Capture the cell that displays the provided text and extract its [x, y] central coordinate. 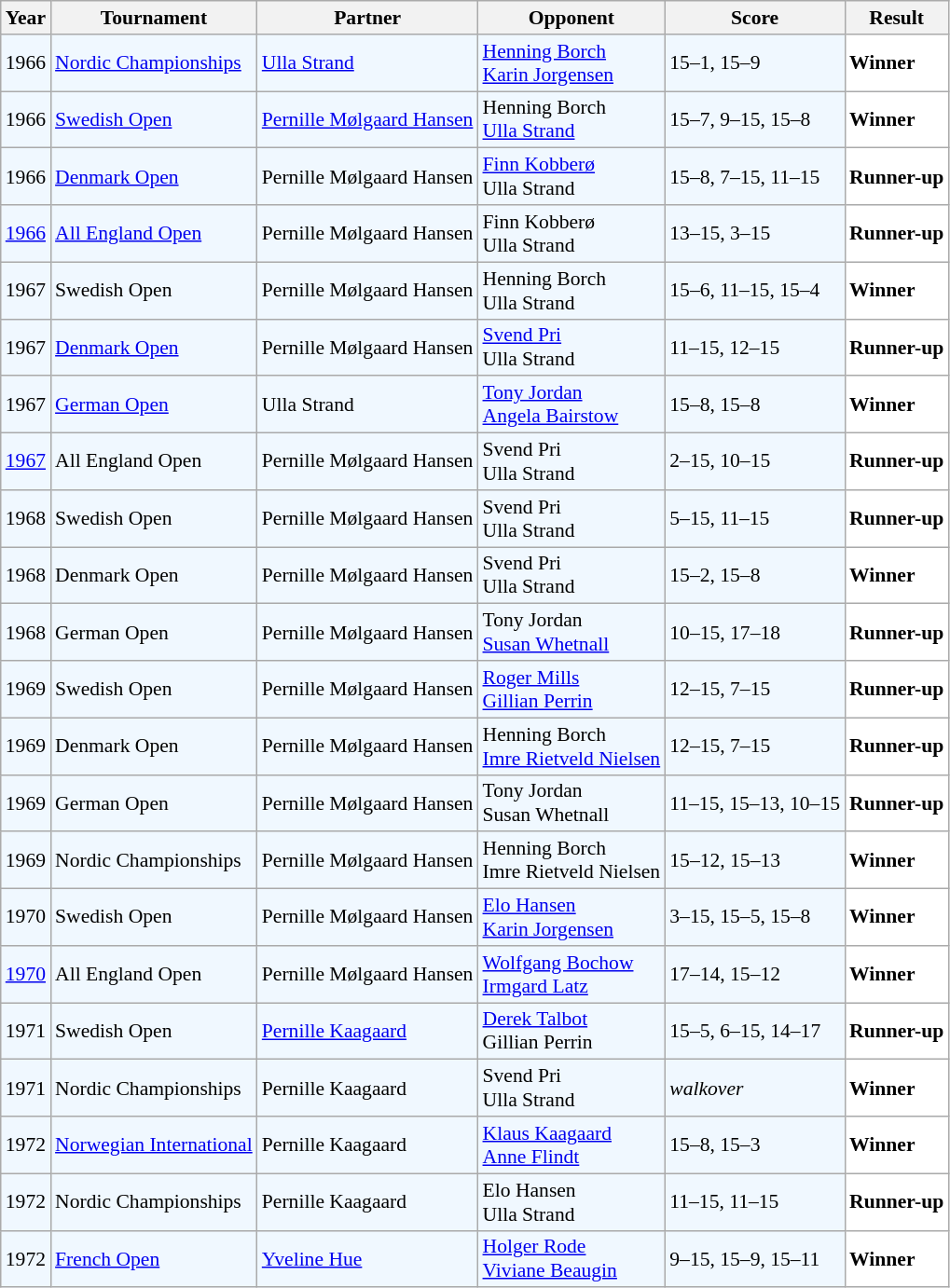
Holger Rode Viviane Beaugin [571, 1258]
5–15, 11–15 [755, 518]
13–15, 3–15 [755, 233]
11–15, 12–15 [755, 347]
Derek Talbot Gillian Perrin [571, 1031]
Year [26, 18]
15–12, 15–13 [755, 861]
Wolfgang Bochow Irmgard Latz [571, 975]
11–15, 15–13, 10–15 [755, 803]
Tony Jordan Angela Bairstow [571, 404]
Score [755, 18]
15–5, 6–15, 14–17 [755, 1031]
Result [897, 18]
3–15, 15–5, 15–8 [755, 917]
Klaus Kaagaard Anne Flindt [571, 1144]
walkover [755, 1089]
Elo Hansen Ulla Strand [571, 1202]
Norwegian International [154, 1144]
15–8, 15–3 [755, 1144]
Tournament [154, 18]
Opponent [571, 18]
French Open [154, 1258]
15–8, 15–8 [755, 404]
Henning Borch Karin Jorgensen [571, 63]
Yveline Hue [367, 1258]
11–15, 11–15 [755, 1202]
2–15, 10–15 [755, 462]
15–8, 7–15, 11–15 [755, 177]
15–1, 15–9 [755, 63]
17–14, 15–12 [755, 975]
10–15, 17–18 [755, 632]
15–2, 15–8 [755, 576]
Partner [367, 18]
15–7, 9–15, 15–8 [755, 119]
Roger Mills Gillian Perrin [571, 690]
9–15, 15–9, 15–11 [755, 1258]
15–6, 11–15, 15–4 [755, 291]
Elo Hansen Karin Jorgensen [571, 917]
